Determine the [x, y] coordinate at the center of the cell enclosing the given text.  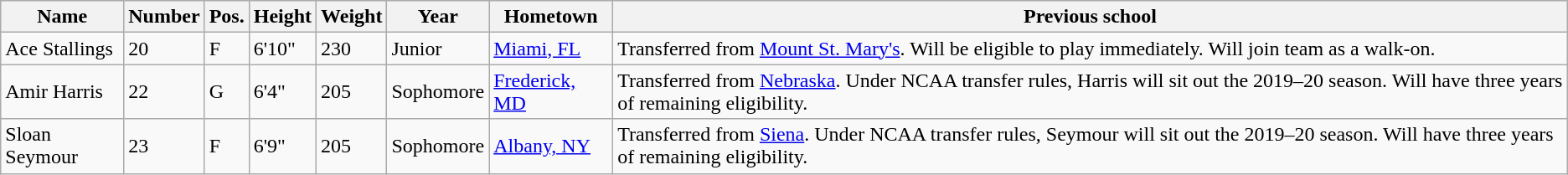
Weight [352, 17]
6'9" [282, 146]
Name [62, 17]
23 [164, 146]
Height [282, 17]
Sloan Seymour [62, 146]
Miami, FL [551, 49]
Ace Stallings [62, 49]
20 [164, 49]
G [226, 92]
Amir Harris [62, 92]
Transferred from Siena. Under NCAA transfer rules, Seymour will sit out the 2019–20 season. Will have three years of remaining eligibility. [1091, 146]
Pos. [226, 17]
Junior [438, 49]
Number [164, 17]
Transferred from Mount St. Mary's. Will be eligible to play immediately. Will join team as a walk-on. [1091, 49]
6'4" [282, 92]
6'10" [282, 49]
Hometown [551, 17]
22 [164, 92]
Albany, NY [551, 146]
Transferred from Nebraska. Under NCAA transfer rules, Harris will sit out the 2019–20 season. Will have three years of remaining eligibility. [1091, 92]
Year [438, 17]
Frederick, MD [551, 92]
Previous school [1091, 17]
230 [352, 49]
